Scan for the cell matching the given text and deliver its (x, y) coordinate at center. 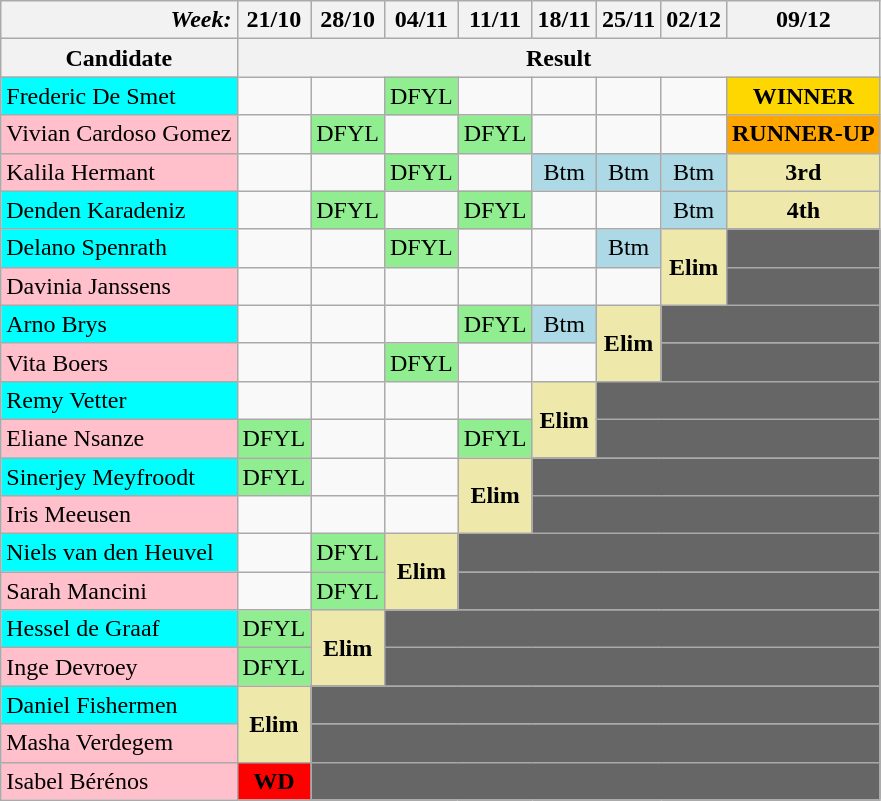
Eliane Nsanze (119, 438)
4th (803, 210)
09/12 (803, 20)
RUNNER-UP (803, 134)
Kalila Hermant (119, 172)
11/11 (495, 20)
28/10 (348, 20)
04/11 (421, 20)
02/12 (694, 20)
Isabel Bérénos (119, 781)
WD (274, 781)
Hessel de Graaf (119, 629)
Inge Devroey (119, 667)
25/11 (628, 20)
21/10 (274, 20)
Masha Verdegem (119, 743)
Niels van den Heuvel (119, 553)
Denden Karadeniz (119, 210)
Vita Boers (119, 362)
Candidate (119, 58)
Davinia Janssens (119, 286)
Iris Meeusen (119, 515)
Arno Brys (119, 324)
18/11 (564, 20)
Vivian Cardoso Gomez (119, 134)
Week: (119, 20)
Delano Spenrath (119, 248)
Frederic De Smet (119, 96)
WINNER (803, 96)
Sarah Mancini (119, 591)
3rd (803, 172)
Daniel Fishermen (119, 705)
Sinerjey Meyfroodt (119, 477)
Remy Vetter (119, 400)
Result (558, 58)
